Find where the given text appears and provide that cell's center as [x, y] coordinate. 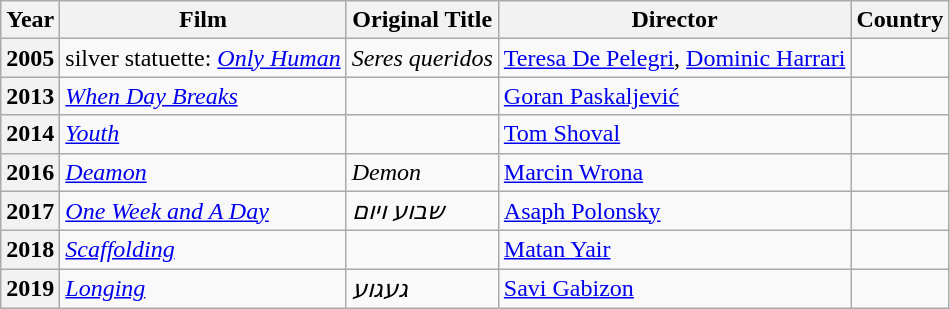
Teresa De Pelegri, Dominic Harrari [674, 58]
Country [900, 20]
Year [30, 20]
Seres queridos [422, 58]
Savi Gabizon [674, 289]
2016 [30, 172]
Marcin Wrona [674, 172]
Asaph Polonsky [674, 211]
Matan Yair [674, 250]
Director [674, 20]
silver statuette: Only Human [203, 58]
One Week and A Day [203, 211]
Goran Paskaljević [674, 96]
2019 [30, 289]
Demon [422, 172]
When Day Breaks [203, 96]
Original Title [422, 20]
שבוע ויום [422, 211]
Scaffolding [203, 250]
Deamon [203, 172]
2013 [30, 96]
2017 [30, 211]
2005 [30, 58]
געגוע [422, 289]
Film [203, 20]
Tom Shoval [674, 134]
2014 [30, 134]
Youth [203, 134]
2018 [30, 250]
Longing [203, 289]
